Capture the cell that displays the provided text and extract its [X, Y] central coordinate. 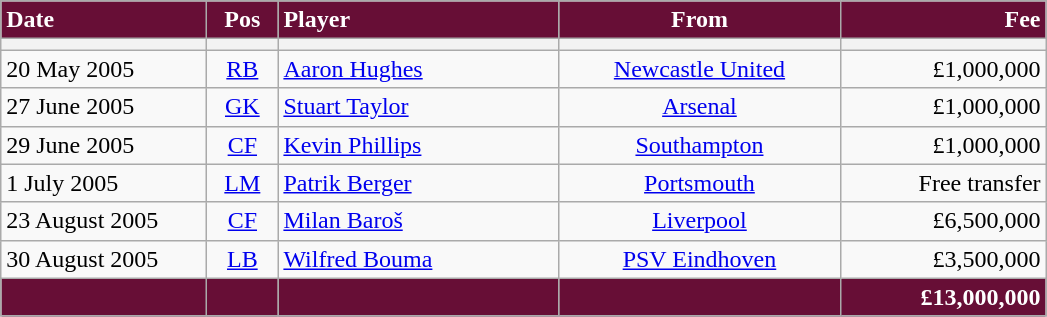
Patrik Berger [418, 183]
Player [418, 20]
1 July 2005 [104, 183]
23 August 2005 [104, 221]
Kevin Phillips [418, 145]
29 June 2005 [104, 145]
Milan Baroš [418, 221]
30 August 2005 [104, 259]
Pos [242, 20]
Liverpool [700, 221]
GK [242, 107]
27 June 2005 [104, 107]
PSV Eindhoven [700, 259]
20 May 2005 [104, 69]
LM [242, 183]
Southampton [700, 145]
£13,000,000 [943, 297]
From [700, 20]
Newcastle United [700, 69]
Arsenal [700, 107]
RB [242, 69]
LB [242, 259]
Fee [943, 20]
Stuart Taylor [418, 107]
Free transfer [943, 183]
Portsmouth [700, 183]
Aaron Hughes [418, 69]
Date [104, 20]
£3,500,000 [943, 259]
Wilfred Bouma [418, 259]
£6,500,000 [943, 221]
